Find where the given text appears and provide that cell's center as [x, y] coordinate. 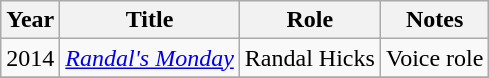
Randal's Monday [150, 58]
Randal Hicks [310, 58]
Year [30, 20]
Notes [434, 20]
Role [310, 20]
Voice role [434, 58]
2014 [30, 58]
Title [150, 20]
